Pinpoint the cell where the given text exists, returning its (X, Y) midpoint coordinate. 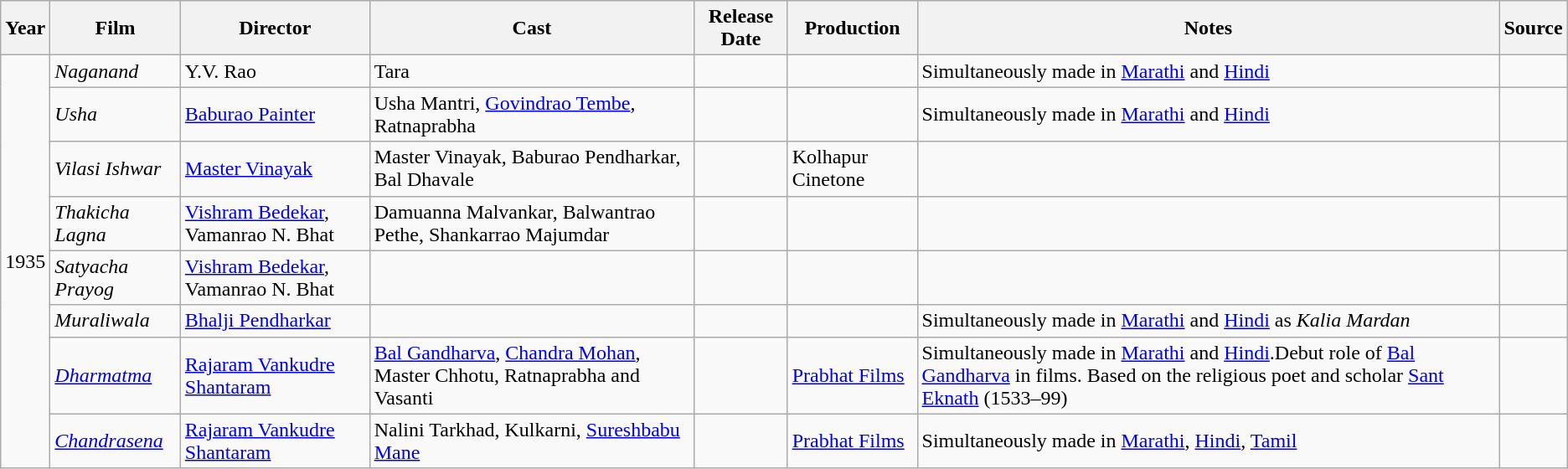
Nalini Tarkhad, Kulkarni, Sureshbabu Mane (532, 441)
Kolhapur Cinetone (853, 169)
Baburao Painter (275, 114)
Source (1533, 28)
Damuanna Malvankar, Balwantrao Pethe, Shankarrao Majumdar (532, 223)
Film (116, 28)
Simultaneously made in Marathi and Hindi as Kalia Mardan (1208, 321)
Simultaneously made in Marathi, Hindi, Tamil (1208, 441)
Usha Mantri, Govindrao Tembe, Ratnaprabha (532, 114)
Cast (532, 28)
Tara (532, 71)
Vilasi Ishwar (116, 169)
Bhalji Pendharkar (275, 321)
Notes (1208, 28)
Y.V. Rao (275, 71)
Release Date (740, 28)
1935 (25, 262)
Naganand (116, 71)
Simultaneously made in Marathi and Hindi.Debut role of Bal Gandharva in films. Based on the religious poet and scholar Sant Eknath (1533–99) (1208, 375)
Dharmatma (116, 375)
Production (853, 28)
Year (25, 28)
Satyacha Prayog (116, 278)
Master Vinayak, Baburao Pendharkar, Bal Dhavale (532, 169)
Thakicha Lagna (116, 223)
Chandrasena (116, 441)
Director (275, 28)
Master Vinayak (275, 169)
Bal Gandharva, Chandra Mohan, Master Chhotu, Ratnaprabha and Vasanti (532, 375)
Muraliwala (116, 321)
Usha (116, 114)
